Output the [X, Y] coordinate of the center of the cell containing the given text.  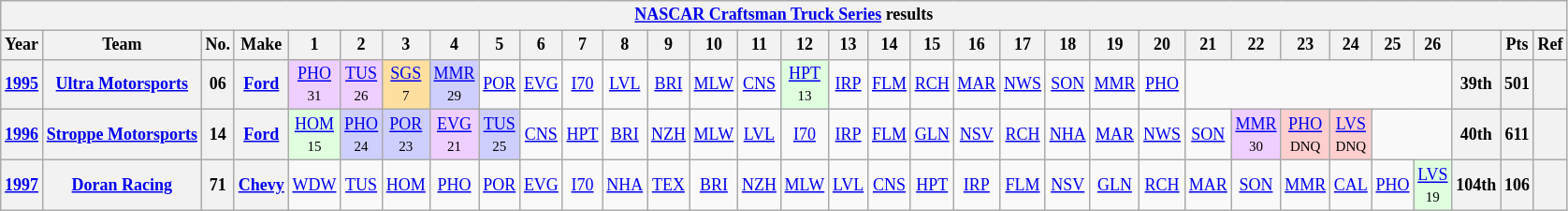
Ref [1550, 45]
POR23 [406, 135]
9 [669, 45]
3 [406, 45]
5 [500, 45]
TUS [361, 185]
NASCAR Craftsman Truck Series results [784, 15]
No. [217, 45]
MMR29 [455, 84]
8 [625, 45]
Ultra Motorsports [122, 84]
LVS19 [1433, 185]
4 [455, 45]
71 [217, 185]
1995 [22, 84]
16 [977, 45]
HOM [406, 185]
MMR30 [1256, 135]
6 [542, 45]
24 [1351, 45]
2 [361, 45]
7 [582, 45]
Make [261, 45]
Pts [1517, 45]
11 [760, 45]
PHODNQ [1306, 135]
Year [22, 45]
TUS26 [361, 84]
22 [1256, 45]
21 [1208, 45]
EVG21 [455, 135]
15 [932, 45]
501 [1517, 84]
Team [122, 45]
12 [805, 45]
26 [1433, 45]
HPT13 [805, 84]
19 [1115, 45]
25 [1392, 45]
1 [314, 45]
SGS7 [406, 84]
23 [1306, 45]
13 [849, 45]
106 [1517, 185]
39th [1476, 84]
104th [1476, 185]
PHO31 [314, 84]
10 [713, 45]
CAL [1351, 185]
20 [1162, 45]
WDW [314, 185]
HOM15 [314, 135]
1996 [22, 135]
18 [1067, 45]
Stroppe Motorsports [122, 135]
TUS25 [500, 135]
611 [1517, 135]
06 [217, 84]
Doran Racing [122, 185]
17 [1024, 45]
TEX [669, 185]
1997 [22, 185]
Chevy [261, 185]
PHO24 [361, 135]
40th [1476, 135]
LVSDNQ [1351, 135]
